Output the [X, Y] coordinate of the center of the cell containing the given text.  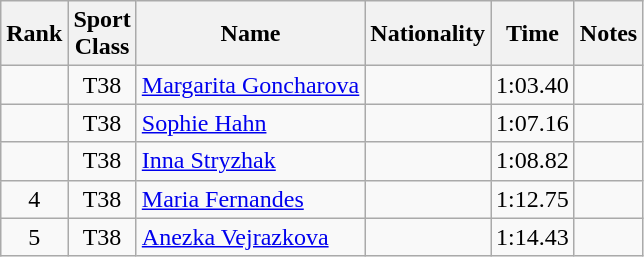
1:14.43 [533, 237]
1:08.82 [533, 161]
1:03.40 [533, 85]
Notes [608, 34]
1:12.75 [533, 199]
5 [34, 237]
Rank [34, 34]
SportClass [102, 34]
Anezka Vejrazkova [250, 237]
Maria Fernandes [250, 199]
Inna Stryzhak [250, 161]
4 [34, 199]
Time [533, 34]
Name [250, 34]
Sophie Hahn [250, 123]
1:07.16 [533, 123]
Margarita Goncharova [250, 85]
Nationality [428, 34]
